Scan for the cell matching the given text and deliver its [X, Y] coordinate at center. 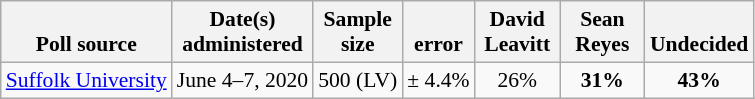
500 (LV) [358, 80]
Suffolk University [86, 80]
June 4–7, 2020 [242, 80]
Poll source [86, 32]
Samplesize [358, 32]
SeanReyes [602, 32]
DavidLeavitt [518, 32]
Undecided [699, 32]
± 4.4% [438, 80]
error [438, 32]
43% [699, 80]
26% [518, 80]
Date(s)administered [242, 32]
31% [602, 80]
